Return (x, y) of the center of cell containing provided text 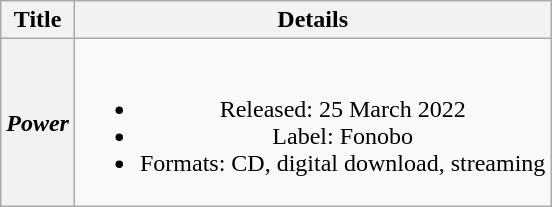
Power (38, 122)
Released: 25 March 2022Label: FonoboFormats: CD, digital download, streaming (312, 122)
Details (312, 20)
Title (38, 20)
